Detect which cell encompasses the target text, then output its (X, Y) center coordinate. 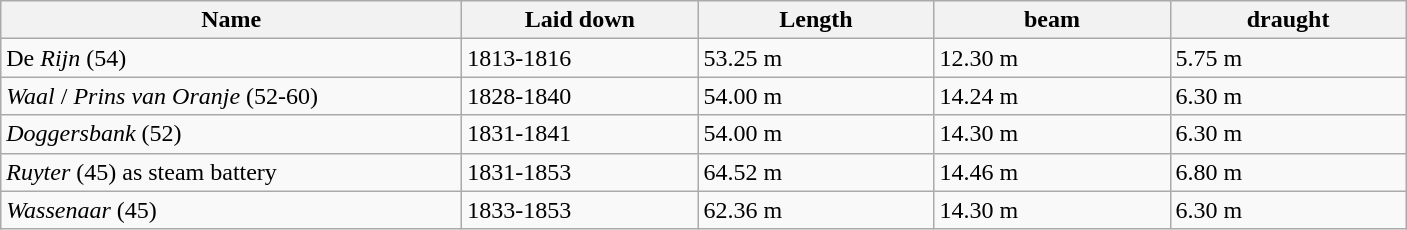
5.75 m (1288, 58)
Ruyter (45) as steam battery (232, 172)
Length (816, 20)
1831-1841 (580, 134)
beam (1052, 20)
62.36 m (816, 210)
1828-1840 (580, 96)
draught (1288, 20)
64.52 m (816, 172)
Wassenaar (45) (232, 210)
6.80 m (1288, 172)
Name (232, 20)
12.30 m (1052, 58)
14.46 m (1052, 172)
14.24 m (1052, 96)
1831-1853 (580, 172)
1833-1853 (580, 210)
Doggersbank (52) (232, 134)
Waal / Prins van Oranje (52-60) (232, 96)
De Rijn (54) (232, 58)
Laid down (580, 20)
53.25 m (816, 58)
1813-1816 (580, 58)
